Find where the given text appears and provide that cell's center as (x, y) coordinate. 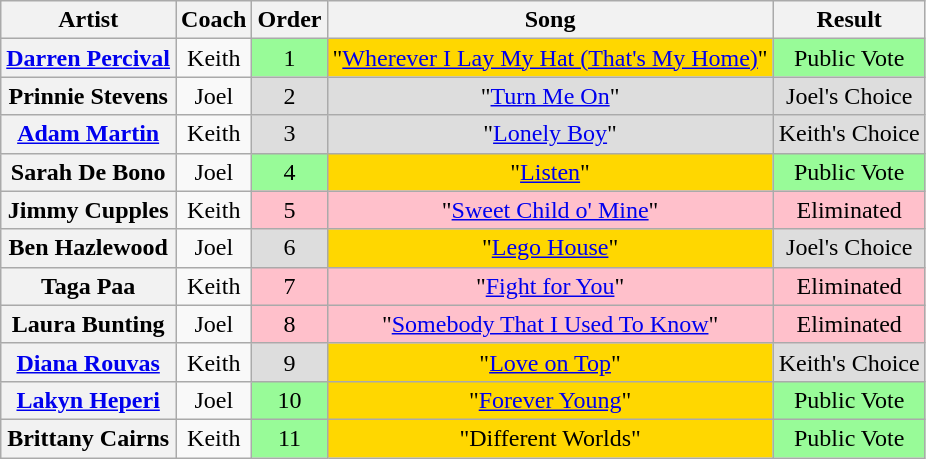
"Listen" (550, 172)
"Forever Young" (550, 400)
Ben Hazlewood (88, 248)
Prinnie Stevens (88, 96)
Diana Rouvas (88, 362)
"Love on Top" (550, 362)
Adam Martin (88, 134)
7 (290, 286)
9 (290, 362)
8 (290, 324)
Taga Paa (88, 286)
"Different Worlds" (550, 438)
"Somebody That I Used To Know" (550, 324)
6 (290, 248)
"Turn Me On" (550, 96)
Artist (88, 20)
1 (290, 58)
Coach (214, 20)
5 (290, 210)
Brittany Cairns (88, 438)
11 (290, 438)
3 (290, 134)
Order (290, 20)
Lakyn Heperi (88, 400)
"Fight for You" (550, 286)
Result (849, 20)
Jimmy Cupples (88, 210)
10 (290, 400)
2 (290, 96)
"Lonely Boy" (550, 134)
"Lego House" (550, 248)
4 (290, 172)
Laura Bunting (88, 324)
"Wherever I Lay My Hat (That's My Home)" (550, 58)
Sarah De Bono (88, 172)
Song (550, 20)
Darren Percival (88, 58)
"Sweet Child o' Mine" (550, 210)
